Pinpoint the cell where the given text exists, returning its (X, Y) midpoint coordinate. 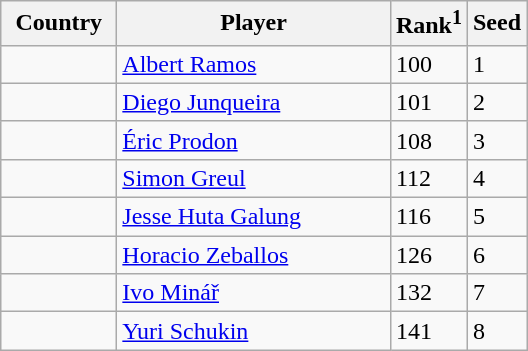
Rank1 (428, 24)
7 (496, 293)
Seed (496, 24)
Jesse Huta Galung (254, 217)
5 (496, 217)
Éric Prodon (254, 140)
8 (496, 331)
Player (254, 24)
Yuri Schukin (254, 331)
1 (496, 64)
100 (428, 64)
112 (428, 178)
101 (428, 102)
108 (428, 140)
6 (496, 255)
Ivo Minář (254, 293)
4 (496, 178)
2 (496, 102)
116 (428, 217)
Horacio Zeballos (254, 255)
Country (59, 24)
3 (496, 140)
141 (428, 331)
Simon Greul (254, 178)
Albert Ramos (254, 64)
132 (428, 293)
Diego Junqueira (254, 102)
126 (428, 255)
